Scan for the cell matching the given text and deliver its [X, Y] coordinate at center. 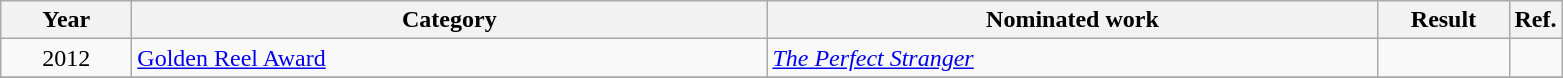
Golden Reel Award [450, 58]
Ref. [1536, 20]
Nominated work [1072, 20]
Year [66, 20]
2012 [66, 58]
The Perfect Stranger [1072, 58]
Result [1444, 20]
Category [450, 20]
